Identify which cell holds the provided text, then report its (x, y) central coordinate. 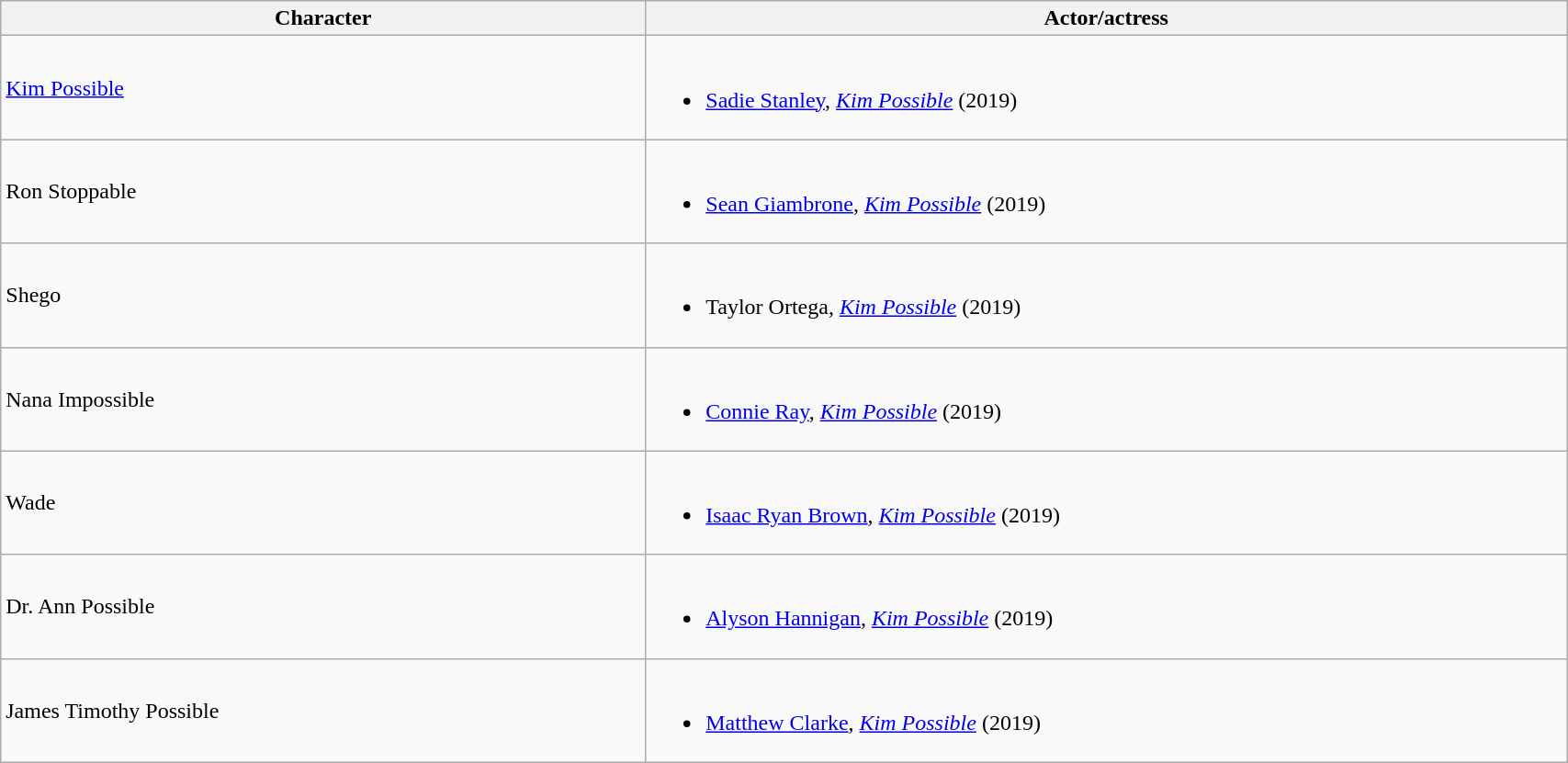
Taylor Ortega, Kim Possible (2019) (1106, 296)
Matthew Clarke, Kim Possible (2019) (1106, 711)
Sean Giambrone, Kim Possible (2019) (1106, 191)
Shego (323, 296)
Alyson Hannigan, Kim Possible (2019) (1106, 606)
Nana Impossible (323, 398)
Character (323, 18)
Isaac Ryan Brown, Kim Possible (2019) (1106, 503)
Ron Stoppable (323, 191)
Wade (323, 503)
Actor/actress (1106, 18)
James Timothy Possible (323, 711)
Sadie Stanley, Kim Possible (2019) (1106, 88)
Connie Ray, Kim Possible (2019) (1106, 398)
Kim Possible (323, 88)
Dr. Ann Possible (323, 606)
